Return the [x, y] coordinate for the center point of the cell that contains the specified text.  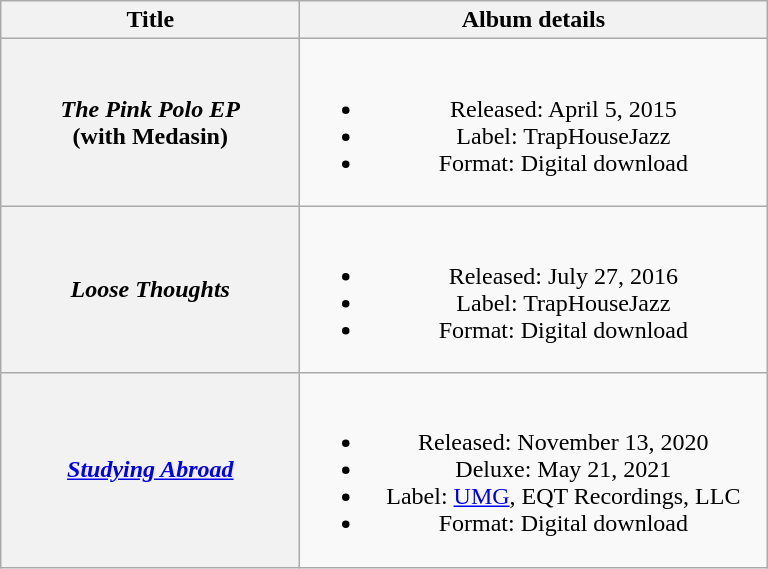
Album details [534, 20]
Loose Thoughts [150, 290]
The Pink Polo EP(with Medasin) [150, 122]
Released: April 5, 2015Label: TrapHouseJazzFormat: Digital download [534, 122]
Title [150, 20]
Released: November 13, 2020Deluxe: May 21, 2021Label: UMG, EQT Recordings, LLCFormat: Digital download [534, 470]
Studying Abroad [150, 470]
Released: July 27, 2016Label: TrapHouseJazzFormat: Digital download [534, 290]
